Locate the cell with the specified text and output its (X, Y) center coordinate. 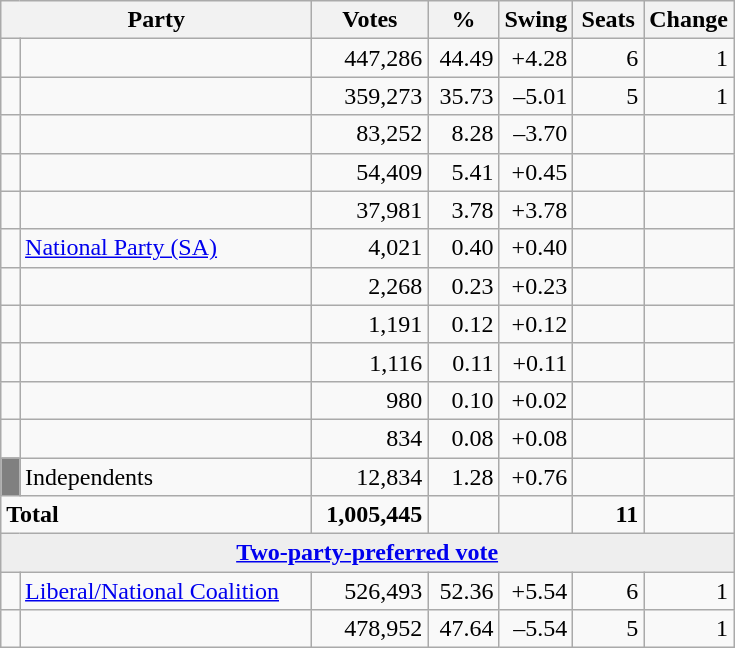
+0.76 (536, 477)
Independents (166, 477)
+0.08 (536, 438)
+0.02 (536, 400)
834 (370, 438)
Two-party-preferred vote (368, 553)
37,981 (370, 210)
1,005,445 (370, 515)
8.28 (464, 134)
0.10 (464, 400)
1,116 (370, 362)
83,252 (370, 134)
% (464, 20)
+3.78 (536, 210)
447,286 (370, 58)
+0.11 (536, 362)
2,268 (370, 286)
Votes (370, 20)
478,952 (370, 629)
0.12 (464, 324)
54,409 (370, 172)
+5.54 (536, 591)
52.36 (464, 591)
–5.54 (536, 629)
0.08 (464, 438)
1,191 (370, 324)
526,493 (370, 591)
+0.45 (536, 172)
11 (608, 515)
Change (689, 20)
5.41 (464, 172)
47.64 (464, 629)
1.28 (464, 477)
0.11 (464, 362)
National Party (SA) (166, 248)
3.78 (464, 210)
Liberal/National Coalition (166, 591)
+0.23 (536, 286)
12,834 (370, 477)
–5.01 (536, 96)
+0.40 (536, 248)
4,021 (370, 248)
44.49 (464, 58)
0.23 (464, 286)
+0.12 (536, 324)
35.73 (464, 96)
Seats (608, 20)
359,273 (370, 96)
+4.28 (536, 58)
Total (156, 515)
Swing (536, 20)
Party (156, 20)
980 (370, 400)
–3.70 (536, 134)
0.40 (464, 248)
